Extract the [x, y] coordinate from the center of the cell holding the provided text.  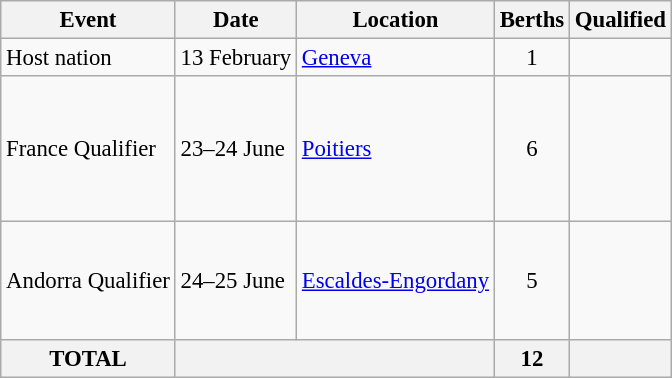
Event [88, 20]
13 February [236, 58]
Host nation [88, 58]
Location [396, 20]
24–25 June [236, 282]
Berths [532, 20]
Qualified [621, 20]
TOTAL [88, 359]
Escaldes-Engordany [396, 282]
5 [532, 282]
Geneva [396, 58]
France Qualifier [88, 149]
1 [532, 58]
Date [236, 20]
Poitiers [396, 149]
Andorra Qualifier [88, 282]
23–24 June [236, 149]
12 [532, 359]
6 [532, 149]
